Extract the [x, y] coordinate from the center of the cell holding the provided text.  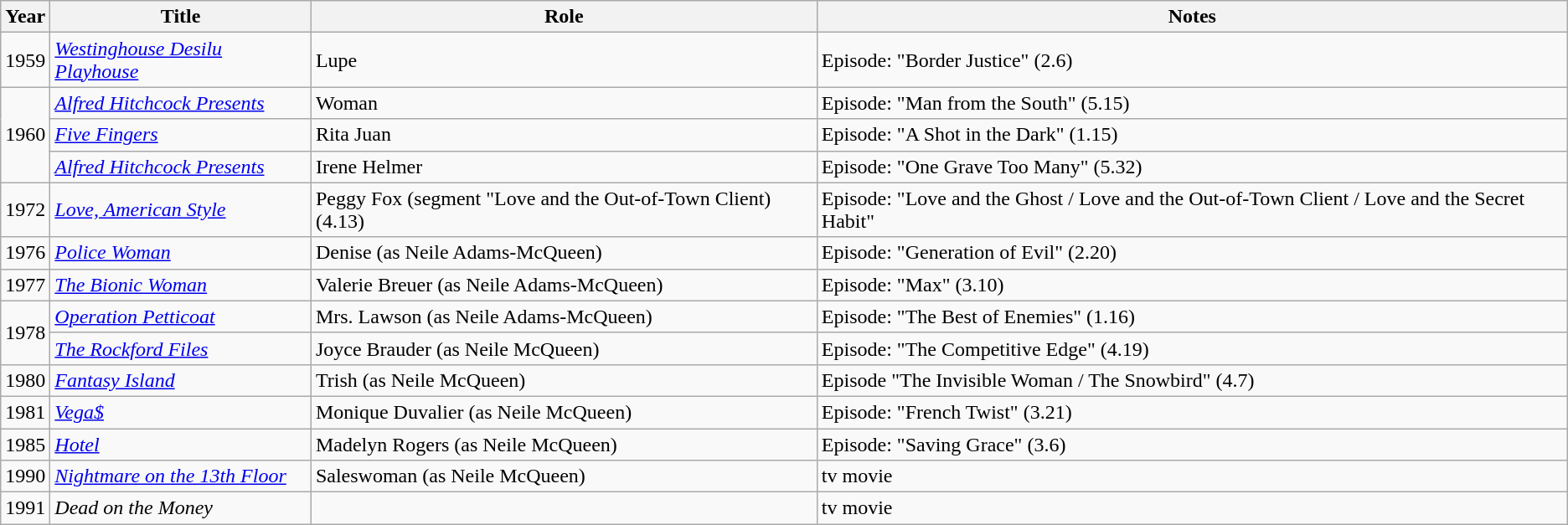
Episode: "French Twist" (3.21) [1192, 412]
Lupe [564, 60]
Role [564, 17]
Madelyn Rogers (as Neile McQueen) [564, 445]
Monique Duvalier (as Neile McQueen) [564, 412]
Notes [1192, 17]
Vega$ [181, 412]
Operation Petticoat [181, 317]
1978 [25, 332]
Woman [564, 103]
Police Woman [181, 253]
Episode: "Border Justice" (2.6) [1192, 60]
Episode: "Love and the Ghost / Love and the Out-of-Town Client / Love and the Secret Habit" [1192, 209]
Trish (as Neile McQueen) [564, 380]
1972 [25, 209]
Peggy Fox (segment "Love and the Out-of-Town Client) (4.13) [564, 209]
Episode: "One Grave Too Many" (5.32) [1192, 167]
Episode: "Max" (3.10) [1192, 285]
Nightmare on the 13th Floor [181, 476]
1985 [25, 445]
Episode: "Saving Grace" (3.6) [1192, 445]
Love, American Style [181, 209]
Irene Helmer [564, 167]
Valerie Breuer (as Neile Adams-McQueen) [564, 285]
Episode: "Generation of Evil" (2.20) [1192, 253]
Fantasy Island [181, 380]
Episode "The Invisible Woman / The Snowbird" (4.7) [1192, 380]
The Rockford Files [181, 348]
Year [25, 17]
Hotel [181, 445]
Five Fingers [181, 135]
Episode: "The Best of Enemies" (1.16) [1192, 317]
1976 [25, 253]
Episode: "Man from the South" (5.15) [1192, 103]
Title [181, 17]
1960 [25, 135]
Saleswoman (as Neile McQueen) [564, 476]
1980 [25, 380]
Rita Juan [564, 135]
Denise (as Neile Adams-McQueen) [564, 253]
Mrs. Lawson (as Neile Adams-McQueen) [564, 317]
1990 [25, 476]
1977 [25, 285]
1981 [25, 412]
Westinghouse Desilu Playhouse [181, 60]
Joyce Brauder (as Neile McQueen) [564, 348]
The Bionic Woman [181, 285]
1959 [25, 60]
1991 [25, 508]
Episode: "The Competitive Edge" (4.19) [1192, 348]
Dead on the Money [181, 508]
Episode: "A Shot in the Dark" (1.15) [1192, 135]
